Output the (x, y) coordinate of the center of the cell containing the given text.  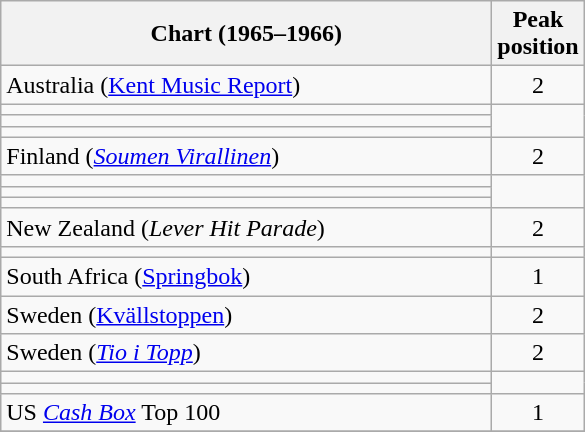
New Zealand (Lever Hit Parade) (246, 227)
US Cash Box Top 100 (246, 413)
Chart (1965–1966) (246, 34)
Sweden (Tio i Topp) (246, 353)
Australia (Kent Music Report) (246, 85)
Peakposition (538, 34)
South Africa (Springbok) (246, 276)
Finland (Soumen Virallinen) (246, 156)
Sweden (Kvällstoppen) (246, 315)
